Return the [x, y] coordinate for the center point of the cell that contains the specified text.  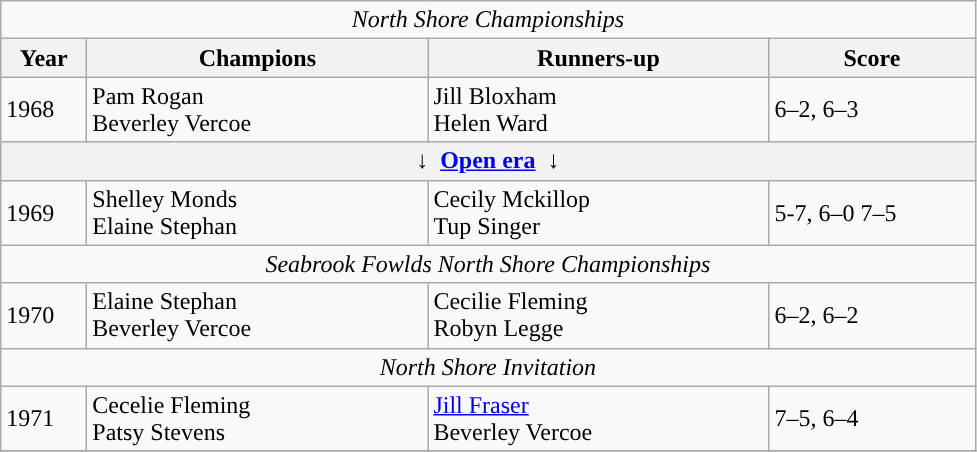
Cecily Mckillop Tup Singer [598, 212]
Jill Fraser Beverley Vercoe [598, 418]
Shelley Monds Elaine Stephan [258, 212]
Elaine Stephan Beverley Vercoe [258, 316]
North Shore Invitation [488, 367]
Runners-up [598, 58]
Year [44, 58]
↓ Open era ↓ [488, 161]
1970 [44, 316]
7–5, 6–4 [872, 418]
1968 [44, 110]
Pam Rogan Beverley Vercoe [258, 110]
North Shore Championships [488, 20]
1969 [44, 212]
Jill Bloxham Helen Ward [598, 110]
Cecelie Fleming Patsy Stevens [258, 418]
Cecilie Fleming Robyn Legge [598, 316]
6–2, 6–2 [872, 316]
5-7, 6–0 7–5 [872, 212]
Champions [258, 58]
6–2, 6–3 [872, 110]
1971 [44, 418]
Score [872, 58]
Seabrook Fowlds North Shore Championships [488, 264]
